Find where the given text appears and provide that cell's center as [X, Y] coordinate. 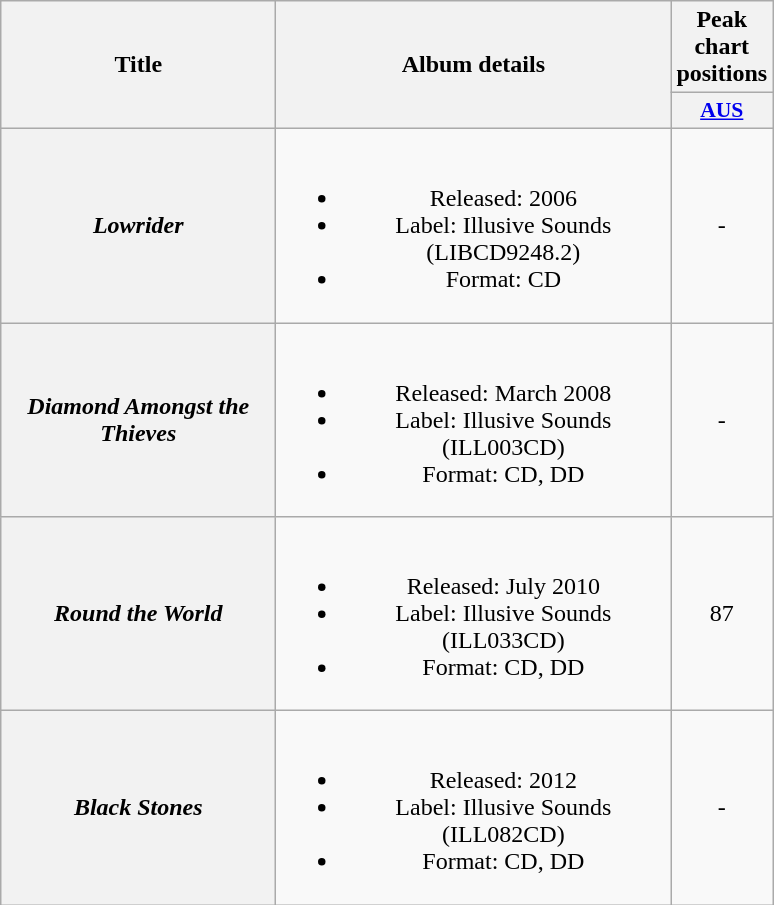
Diamond Amongst the Thieves [138, 419]
Album details [474, 65]
Black Stones [138, 808]
AUS [722, 111]
Lowrider [138, 225]
Title [138, 65]
Round the World [138, 614]
Peak chart positions [722, 47]
Released: 2012Label: Illusive Sounds (ILL082CD)Format: CD, DD [474, 808]
Released: 2006Label: Illusive Sounds (LIBCD9248.2)Format: CD [474, 225]
87 [722, 614]
Released: July 2010Label: Illusive Sounds (ILL033CD)Format: CD, DD [474, 614]
Released: March 2008Label: Illusive Sounds (ILL003CD)Format: CD, DD [474, 419]
